Scan for the cell matching the given text and deliver its [X, Y] coordinate at center. 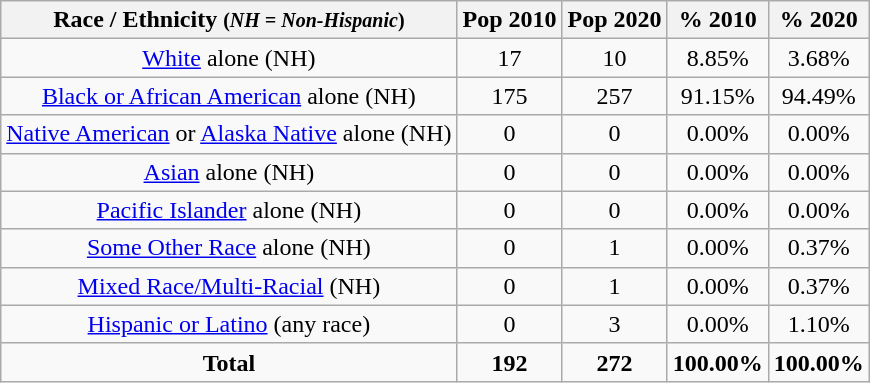
Total [229, 362]
175 [510, 96]
94.49% [818, 96]
% 2010 [718, 20]
1.10% [818, 324]
Black or African American alone (NH) [229, 96]
Asian alone (NH) [229, 172]
10 [614, 58]
Mixed Race/Multi-Racial (NH) [229, 286]
Race / Ethnicity (NH = Non-Hispanic) [229, 20]
257 [614, 96]
% 2020 [818, 20]
Native American or Alaska Native alone (NH) [229, 134]
Some Other Race alone (NH) [229, 248]
91.15% [718, 96]
Pacific Islander alone (NH) [229, 210]
8.85% [718, 58]
272 [614, 362]
3 [614, 324]
Pop 2020 [614, 20]
Hispanic or Latino (any race) [229, 324]
White alone (NH) [229, 58]
192 [510, 362]
Pop 2010 [510, 20]
17 [510, 58]
3.68% [818, 58]
